Find where the given text appears and provide that cell's center as [X, Y] coordinate. 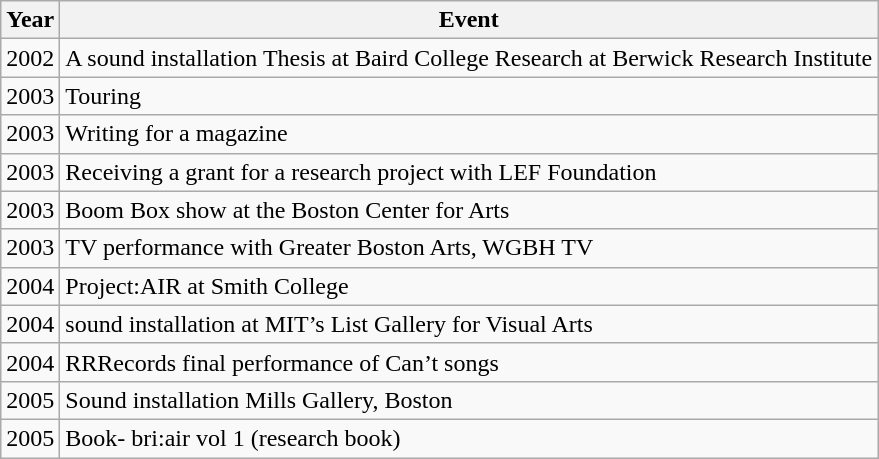
Event [469, 20]
Boom Box show at the Boston Center for Arts [469, 210]
sound installation at MIT’s List Gallery for Visual Arts [469, 324]
2002 [30, 58]
RRRecords final performance of Can’t songs [469, 362]
Book- bri:air vol 1 (research book) [469, 438]
Writing for a magazine [469, 134]
A sound installation Thesis at Baird College Research at Berwick Research Institute [469, 58]
Project:AIR at Smith College [469, 286]
TV performance with Greater Boston Arts, WGBH TV [469, 248]
Receiving a grant for a research project with LEF Foundation [469, 172]
Touring [469, 96]
Year [30, 20]
Sound installation Mills Gallery, Boston [469, 400]
